Extract the (x, y) coordinate from the center of the cell holding the provided text.  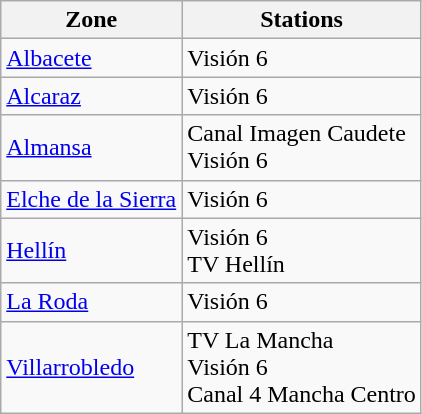
Hellín (92, 250)
TV La ManchaVisión 6Canal 4 Mancha Centro (302, 367)
Villarrobledo (92, 367)
Almansa (92, 148)
Zone (92, 20)
Visión 6TV Hellín (302, 250)
La Roda (92, 302)
Canal Imagen CaudeteVisión 6 (302, 148)
Albacete (92, 58)
Elche de la Sierra (92, 199)
Stations (302, 20)
Alcaraz (92, 96)
